Extract the (X, Y) coordinate from the center of the cell holding the provided text.  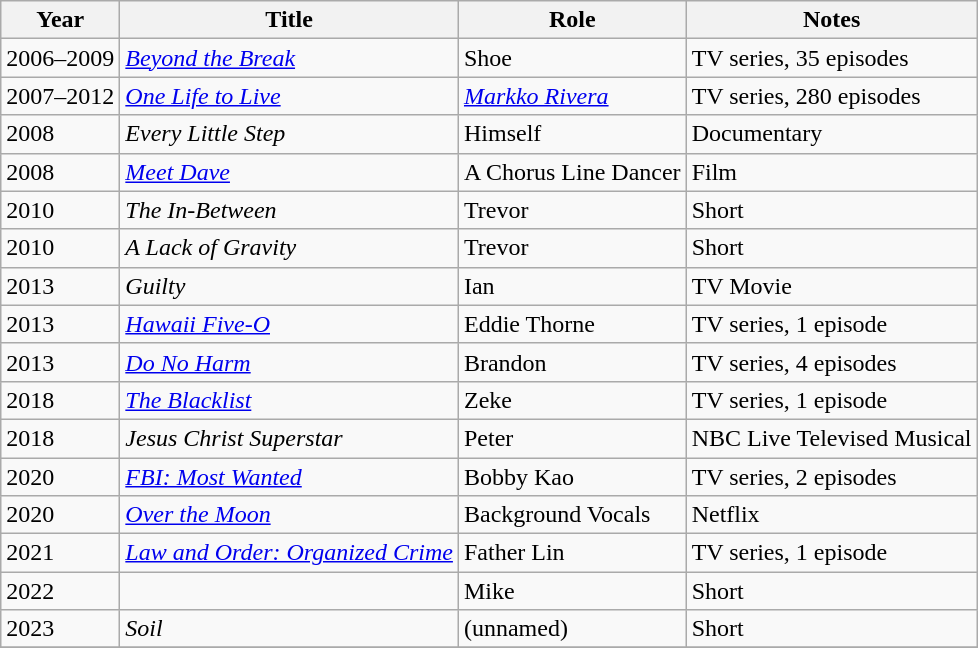
TV series, 2 episodes (832, 477)
Himself (572, 134)
TV series, 280 episodes (832, 96)
2006–2009 (60, 58)
One Life to Live (290, 96)
Background Vocals (572, 515)
The Blacklist (290, 400)
Eddie Thorne (572, 324)
Peter (572, 438)
Film (832, 172)
(unnamed) (572, 629)
2007–2012 (60, 96)
The In-Between (290, 210)
2022 (60, 591)
Hawaii Five-O (290, 324)
2023 (60, 629)
Documentary (832, 134)
A Lack of Gravity (290, 248)
NBC Live Televised Musical (832, 438)
FBI: Most Wanted (290, 477)
Mike (572, 591)
Notes (832, 20)
Meet Dave (290, 172)
Shoe (572, 58)
Soil (290, 629)
Zeke (572, 400)
Do No Harm (290, 362)
Over the Moon (290, 515)
Father Lin (572, 553)
Title (290, 20)
Bobby Kao (572, 477)
Jesus Christ Superstar (290, 438)
Role (572, 20)
TV series, 4 episodes (832, 362)
Year (60, 20)
2021 (60, 553)
Brandon (572, 362)
Beyond the Break (290, 58)
TV Movie (832, 286)
Law and Order: Organized Crime (290, 553)
TV series, 35 episodes (832, 58)
Every Little Step (290, 134)
Guilty (290, 286)
Markko Rivera (572, 96)
Netflix (832, 515)
A Chorus Line Dancer (572, 172)
Ian (572, 286)
